Provide the (X, Y) coordinate of the cell's center where the given text is located.  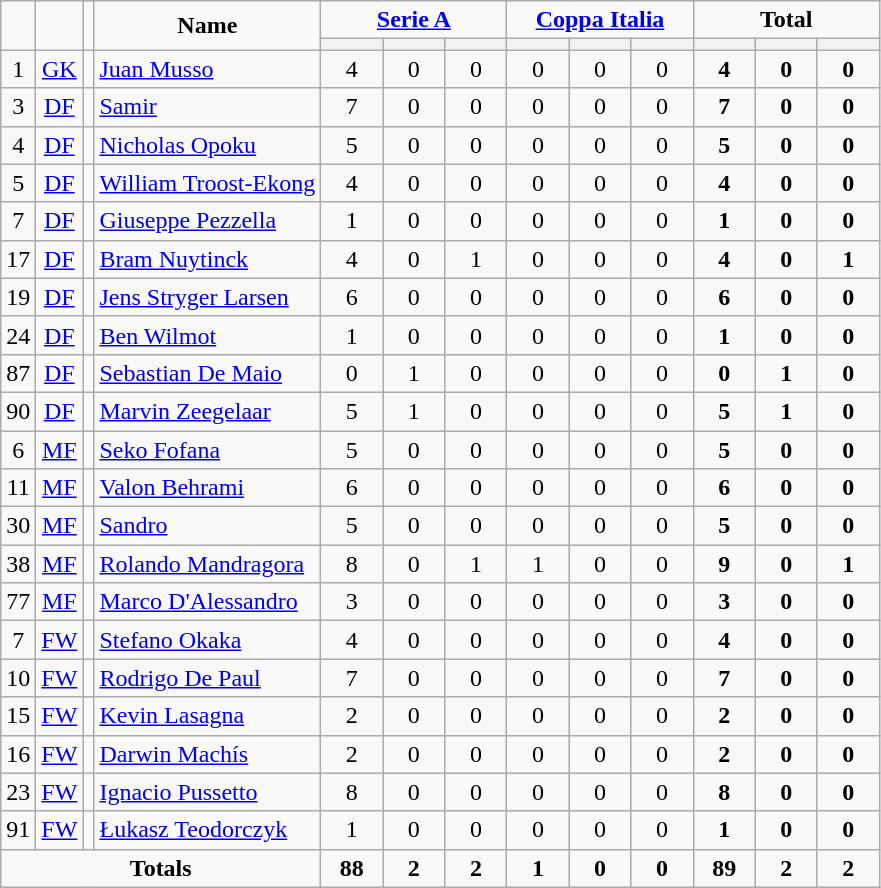
Serie A (414, 20)
GK (60, 69)
Juan Musso (208, 69)
Łukasz Teodorczyk (208, 830)
19 (18, 297)
90 (18, 411)
Marvin Zeegelaar (208, 411)
Seko Fofana (208, 449)
11 (18, 488)
Name (208, 26)
Nicholas Opoku (208, 145)
16 (18, 754)
87 (18, 373)
William Troost-Ekong (208, 183)
Darwin Machís (208, 754)
Bram Nuytinck (208, 259)
88 (352, 868)
Giuseppe Pezzella (208, 221)
89 (724, 868)
24 (18, 335)
38 (18, 564)
Rodrigo De Paul (208, 678)
Ben Wilmot (208, 335)
Totals (161, 868)
Rolando Mandragora (208, 564)
91 (18, 830)
Jens Stryger Larsen (208, 297)
Sebastian De Maio (208, 373)
77 (18, 602)
Kevin Lasagna (208, 716)
23 (18, 792)
Samir (208, 107)
17 (18, 259)
9 (724, 564)
Ignacio Pussetto (208, 792)
15 (18, 716)
Valon Behrami (208, 488)
Marco D'Alessandro (208, 602)
Sandro (208, 526)
Coppa Italia (600, 20)
10 (18, 678)
30 (18, 526)
Stefano Okaka (208, 640)
Total (786, 20)
